Locate the cell with the specified text and output its (X, Y) center coordinate. 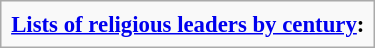
Lists of religious leaders by century: (188, 24)
